Determine the [x, y] coordinate at the center of the cell enclosing the given text.  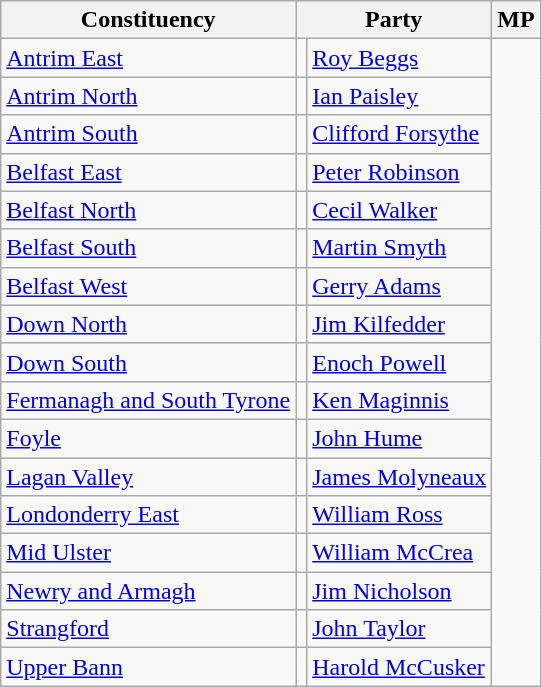
Ian Paisley [400, 96]
Mid Ulster [148, 553]
MP [516, 20]
William McCrea [400, 553]
Foyle [148, 438]
John Hume [400, 438]
Martin Smyth [400, 248]
William Ross [400, 515]
Gerry Adams [400, 286]
Roy Beggs [400, 58]
Fermanagh and South Tyrone [148, 400]
James Molyneaux [400, 477]
Antrim North [148, 96]
Ken Maginnis [400, 400]
Party [394, 20]
Clifford Forsythe [400, 134]
Belfast West [148, 286]
Cecil Walker [400, 210]
Belfast South [148, 248]
Belfast North [148, 210]
Londonderry East [148, 515]
Newry and Armagh [148, 591]
Peter Robinson [400, 172]
Belfast East [148, 172]
Down North [148, 324]
Antrim South [148, 134]
Jim Kilfedder [400, 324]
Antrim East [148, 58]
Lagan Valley [148, 477]
Jim Nicholson [400, 591]
Strangford [148, 629]
Upper Bann [148, 667]
Down South [148, 362]
Constituency [148, 20]
Enoch Powell [400, 362]
Harold McCusker [400, 667]
John Taylor [400, 629]
